Find where the given text appears and provide that cell's center as [x, y] coordinate. 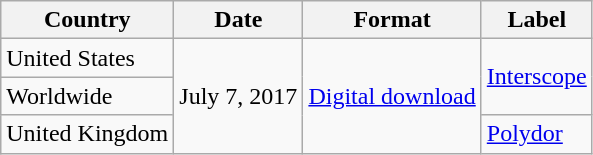
Label [536, 20]
United Kingdom [88, 134]
Interscope [536, 77]
Date [238, 20]
Country [88, 20]
Worldwide [88, 96]
Format [392, 20]
Digital download [392, 96]
July 7, 2017 [238, 96]
United States [88, 58]
Polydor [536, 134]
